Pinpoint the cell where the given text exists, returning its [x, y] midpoint coordinate. 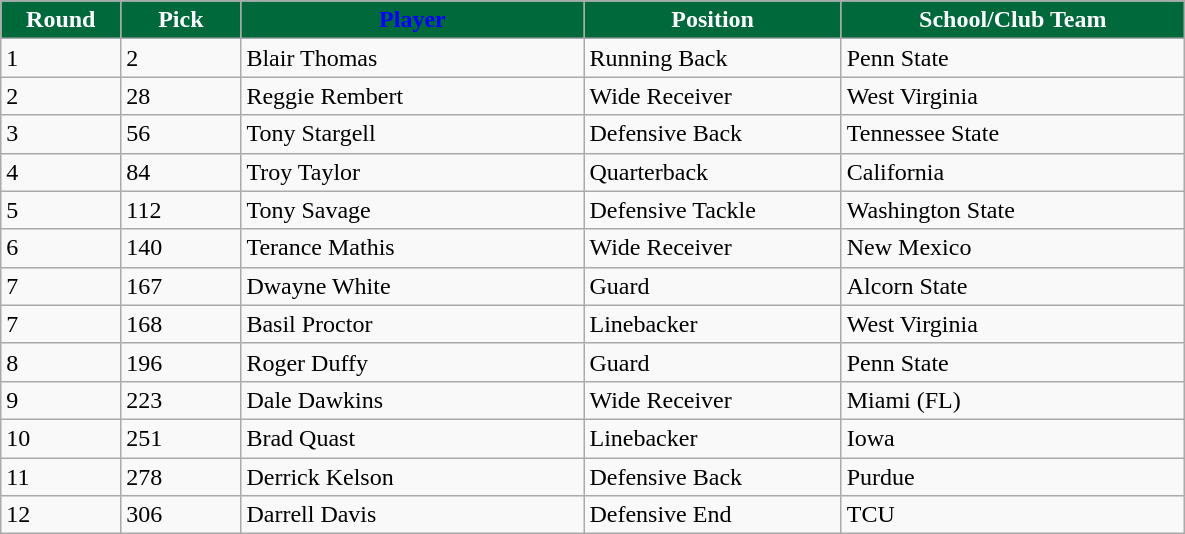
Tony Stargell [412, 134]
306 [181, 515]
Pick [181, 20]
168 [181, 324]
3 [61, 134]
Basil Proctor [412, 324]
196 [181, 362]
California [1012, 172]
Roger Duffy [412, 362]
Darrell Davis [412, 515]
TCU [1012, 515]
Defensive Tackle [712, 210]
28 [181, 96]
278 [181, 477]
Purdue [1012, 477]
6 [61, 248]
223 [181, 400]
Miami (FL) [1012, 400]
5 [61, 210]
10 [61, 438]
Dwayne White [412, 286]
167 [181, 286]
Blair Thomas [412, 58]
8 [61, 362]
Alcorn State [1012, 286]
4 [61, 172]
Quarterback [712, 172]
Washington State [1012, 210]
1 [61, 58]
251 [181, 438]
Brad Quast [412, 438]
Iowa [1012, 438]
Position [712, 20]
12 [61, 515]
9 [61, 400]
11 [61, 477]
Defensive End [712, 515]
Troy Taylor [412, 172]
Player [412, 20]
140 [181, 248]
Terance Mathis [412, 248]
Dale Dawkins [412, 400]
Reggie Rembert [412, 96]
56 [181, 134]
New Mexico [1012, 248]
Round [61, 20]
112 [181, 210]
Running Back [712, 58]
School/Club Team [1012, 20]
Tennessee State [1012, 134]
Tony Savage [412, 210]
84 [181, 172]
Derrick Kelson [412, 477]
